Return [X, Y] of the center of cell containing provided text 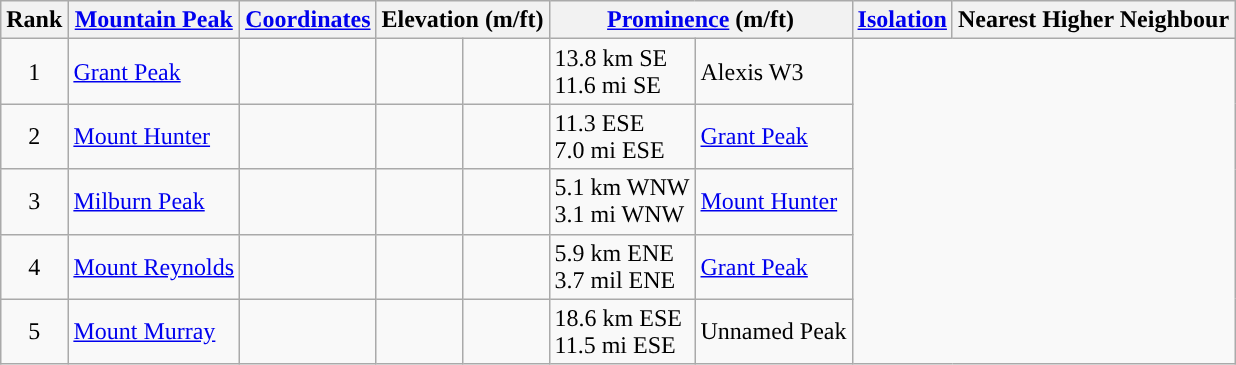
Isolation [902, 20]
Nearest Higher Neighbour [1093, 20]
Unnamed Peak [774, 332]
5.1 km WNW3.1 mi WNW [622, 202]
11.3 ESE7.0 mi ESE [622, 136]
Rank [34, 20]
Mountain Peak [154, 20]
Prominence (m/ft) [700, 20]
Mount Murray [154, 332]
1 [34, 72]
5.9 km ENE3.7 mil ENE [622, 266]
2 [34, 136]
Milburn Peak [154, 202]
Coordinates [308, 20]
Elevation (m/ft) [462, 20]
3 [34, 202]
13.8 km SE11.6 mi SE [622, 72]
Alexis W3 [774, 72]
Mount Reynolds [154, 266]
4 [34, 266]
5 [34, 332]
18.6 km ESE11.5 mi ESE [622, 332]
